Identify which cell holds the provided text, then report its [x, y] central coordinate. 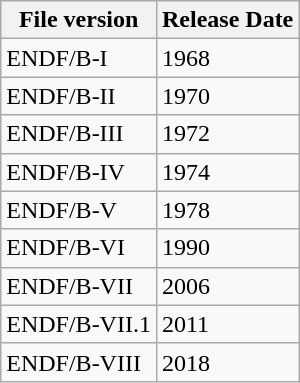
2011 [227, 324]
ENDF/B-III [79, 134]
ENDF/B-VI [79, 248]
ENDF/B-II [79, 96]
ENDF/B-VII.1 [79, 324]
1990 [227, 248]
1978 [227, 210]
ENDF/B-VII [79, 286]
ENDF/B-V [79, 210]
1968 [227, 58]
1974 [227, 172]
ENDF/B-I [79, 58]
Release Date [227, 20]
1972 [227, 134]
2006 [227, 286]
2018 [227, 362]
1970 [227, 96]
ENDF/B-IV [79, 172]
ENDF/B-VIII [79, 362]
File version [79, 20]
